For the text-containing cell, return its midpoint in (x, y) coordinate format. 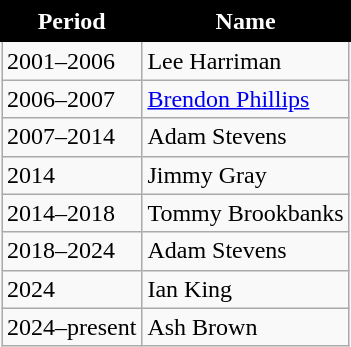
2006–2007 (72, 99)
Tommy Brookbanks (246, 213)
2007–2014 (72, 137)
2024 (72, 289)
Period (72, 22)
2014 (72, 175)
2024–present (72, 327)
Ian King (246, 289)
Jimmy Gray (246, 175)
Ash Brown (246, 327)
Brendon Phillips (246, 99)
2001–2006 (72, 60)
2014–2018 (72, 213)
Name (246, 22)
2018–2024 (72, 251)
Lee Harriman (246, 60)
